From the cell containing the given text, extract its center point as [x, y] coordinate. 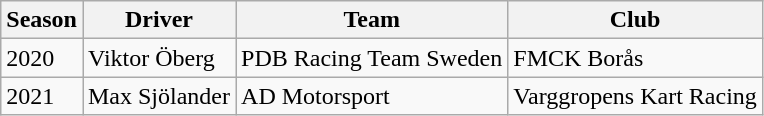
AD Motorsport [372, 96]
PDB Racing Team Sweden [372, 58]
Viktor Öberg [158, 58]
Varggropens Kart Racing [636, 96]
Club [636, 20]
FMCK Borås [636, 58]
2020 [42, 58]
Team [372, 20]
Driver [158, 20]
Max Sjölander [158, 96]
2021 [42, 96]
Season [42, 20]
